Output the (X, Y) coordinate of the center of the cell containing the given text.  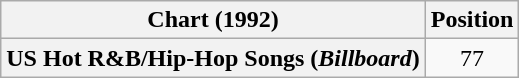
77 (472, 58)
US Hot R&B/Hip-Hop Songs (Billboard) (213, 58)
Position (472, 20)
Chart (1992) (213, 20)
